Provide the [X, Y] coordinate of the cell's center where the given text is located.  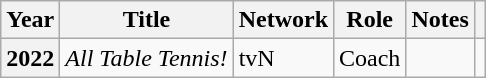
Notes [440, 20]
2022 [30, 58]
All Table Tennis! [146, 58]
tvN [283, 58]
Year [30, 20]
Role [370, 20]
Network [283, 20]
Coach [370, 58]
Title [146, 20]
